Locate the cell with the specified text and output its [x, y] center coordinate. 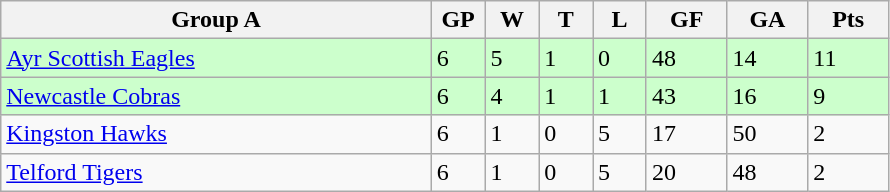
GA [768, 20]
Ayr Scottish Eagles [216, 58]
GP [458, 20]
GF [686, 20]
9 [848, 96]
L [620, 20]
11 [848, 58]
W [512, 20]
14 [768, 58]
Kingston Hawks [216, 134]
Group A [216, 20]
Telford Tigers [216, 172]
4 [512, 96]
17 [686, 134]
Newcastle Cobras [216, 96]
16 [768, 96]
43 [686, 96]
T [566, 20]
50 [768, 134]
Pts [848, 20]
20 [686, 172]
